Identify which cell holds the provided text, then report its (x, y) central coordinate. 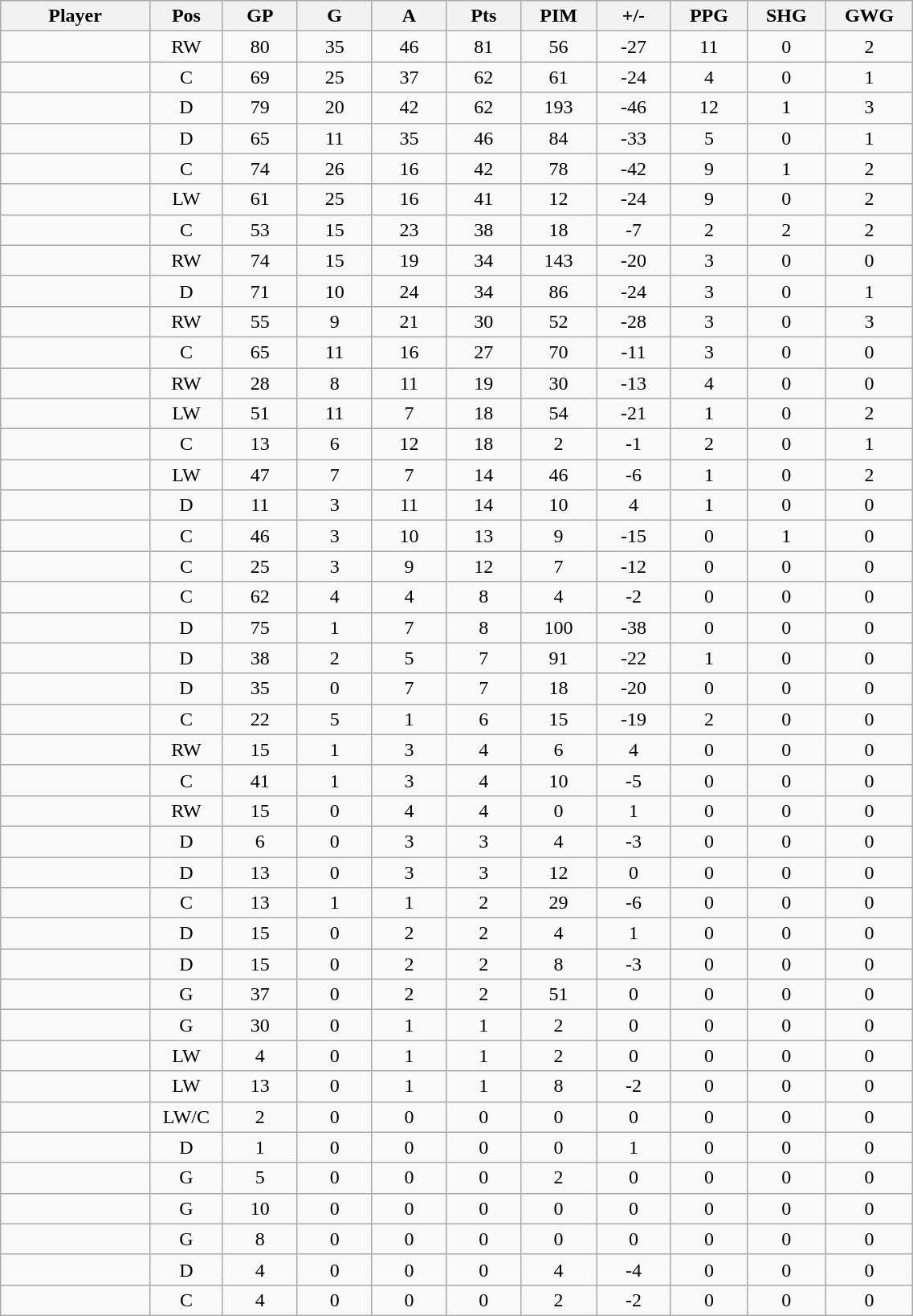
20 (334, 108)
-4 (633, 1269)
28 (260, 383)
-11 (633, 352)
79 (260, 108)
69 (260, 77)
-12 (633, 566)
27 (483, 352)
52 (559, 321)
84 (559, 138)
56 (559, 47)
75 (260, 627)
GWG (869, 16)
Player (75, 16)
SHG (786, 16)
-42 (633, 169)
-38 (633, 627)
80 (260, 47)
22 (260, 719)
A (410, 16)
143 (559, 260)
+/- (633, 16)
91 (559, 658)
-19 (633, 719)
70 (559, 352)
GP (260, 16)
Pts (483, 16)
-15 (633, 536)
-21 (633, 414)
78 (559, 169)
-33 (633, 138)
PPG (708, 16)
55 (260, 321)
23 (410, 230)
21 (410, 321)
24 (410, 291)
29 (559, 903)
26 (334, 169)
53 (260, 230)
PIM (559, 16)
-27 (633, 47)
54 (559, 414)
47 (260, 475)
-7 (633, 230)
-46 (633, 108)
-5 (633, 780)
-28 (633, 321)
-1 (633, 444)
LW/C (186, 1117)
71 (260, 291)
193 (559, 108)
-22 (633, 658)
86 (559, 291)
-13 (633, 383)
100 (559, 627)
Pos (186, 16)
81 (483, 47)
